Output the [x, y] coordinate of the center of the cell containing the given text.  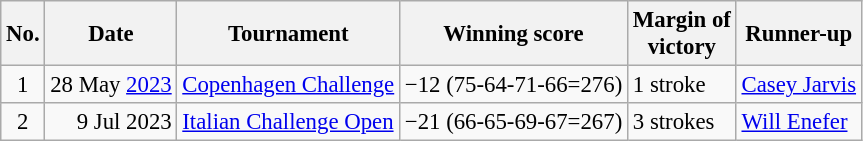
Tournament [288, 34]
Will Enefer [798, 122]
Italian Challenge Open [288, 122]
1 stroke [682, 85]
Margin ofvictory [682, 34]
−12 (75-64-71-66=276) [514, 85]
Winning score [514, 34]
1 [23, 85]
−21 (66-65-69-67=267) [514, 122]
Runner-up [798, 34]
Date [111, 34]
2 [23, 122]
3 strokes [682, 122]
9 Jul 2023 [111, 122]
Copenhagen Challenge [288, 85]
Casey Jarvis [798, 85]
No. [23, 34]
28 May 2023 [111, 85]
